Search for the cell housing the specified text and yield its (x, y) center coordinate. 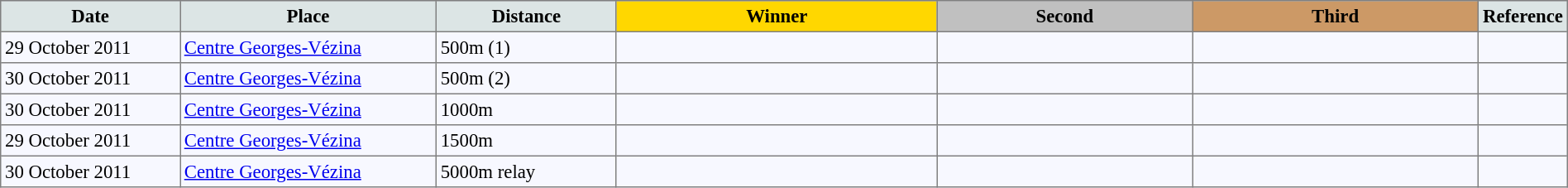
Third (1336, 17)
1000m (526, 109)
500m (1) (526, 47)
Reference (1523, 17)
Winner (777, 17)
Place (308, 17)
Second (1064, 17)
5000m relay (526, 171)
500m (2) (526, 79)
Date (91, 17)
Distance (526, 17)
1500m (526, 141)
